Return [x, y] of the center of cell containing provided text 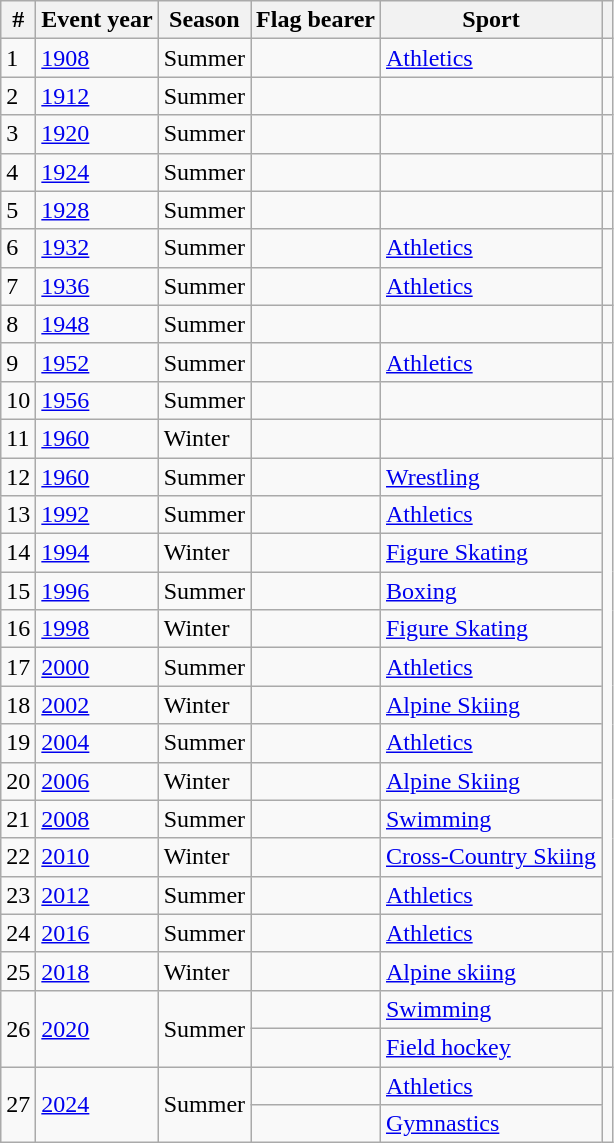
1908 [97, 58]
2008 [97, 819]
19 [18, 743]
2006 [97, 781]
2016 [97, 933]
Sport [490, 20]
1994 [97, 553]
18 [18, 705]
Boxing [490, 591]
13 [18, 515]
1932 [97, 248]
2010 [97, 857]
1998 [97, 629]
Gymnastics [490, 1124]
3 [18, 134]
1948 [97, 324]
2018 [97, 971]
Season [204, 20]
2020 [97, 1028]
15 [18, 591]
Cross-Country Skiing [490, 857]
4 [18, 172]
25 [18, 971]
5 [18, 210]
26 [18, 1028]
23 [18, 895]
1920 [97, 134]
1936 [97, 286]
1952 [97, 362]
8 [18, 324]
14 [18, 553]
2024 [97, 1104]
9 [18, 362]
24 [18, 933]
1996 [97, 591]
12 [18, 477]
22 [18, 857]
16 [18, 629]
21 [18, 819]
Event year [97, 20]
2004 [97, 743]
1928 [97, 210]
27 [18, 1104]
Wrestling [490, 477]
7 [18, 286]
11 [18, 438]
2 [18, 96]
Field hockey [490, 1047]
Alpine skiing [490, 971]
1956 [97, 400]
2000 [97, 667]
1912 [97, 96]
1 [18, 58]
2012 [97, 895]
20 [18, 781]
6 [18, 248]
2002 [97, 705]
17 [18, 667]
Flag bearer [316, 20]
10 [18, 400]
1924 [97, 172]
# [18, 20]
1992 [97, 515]
